Provide the (X, Y) coordinate of the cell's center where the given text is located.  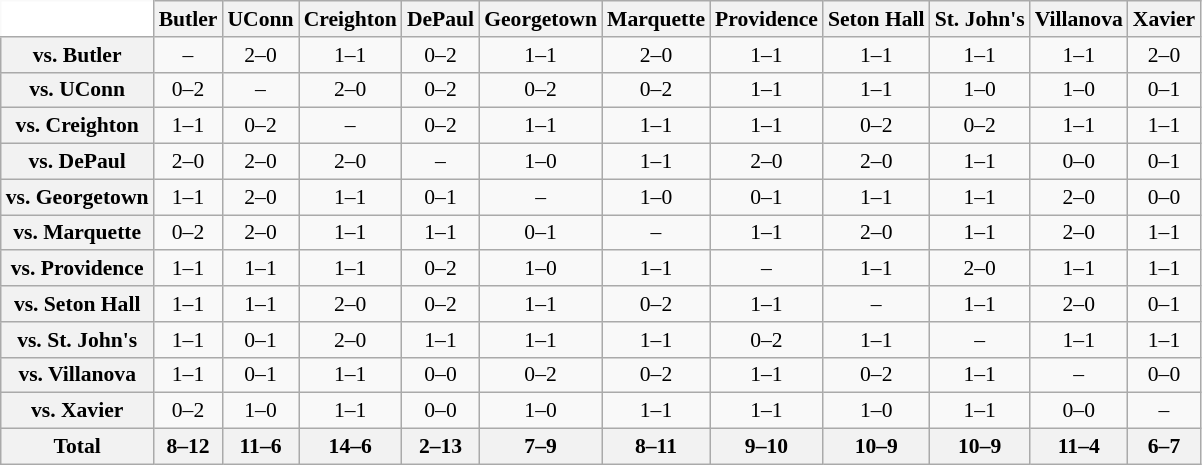
8–12 (188, 447)
vs. Xavier (78, 411)
vs. Providence (78, 269)
vs. Butler (78, 55)
Total (78, 447)
Butler (188, 19)
vs. Villanova (78, 375)
6–7 (1164, 447)
Marquette (656, 19)
vs. Seton Hall (78, 304)
vs. St. John's (78, 340)
DePaul (440, 19)
vs. DePaul (78, 162)
vs. Creighton (78, 126)
Xavier (1164, 19)
7–9 (540, 447)
vs. Marquette (78, 233)
9–10 (766, 447)
11–4 (1079, 447)
vs. Georgetown (78, 197)
Creighton (350, 19)
UConn (260, 19)
2–13 (440, 447)
Seton Hall (876, 19)
8–11 (656, 447)
Providence (766, 19)
Villanova (1079, 19)
14–6 (350, 447)
St. John's (980, 19)
Georgetown (540, 19)
vs. UConn (78, 90)
11–6 (260, 447)
